Output the [X, Y] coordinate of the center of the cell containing the given text.  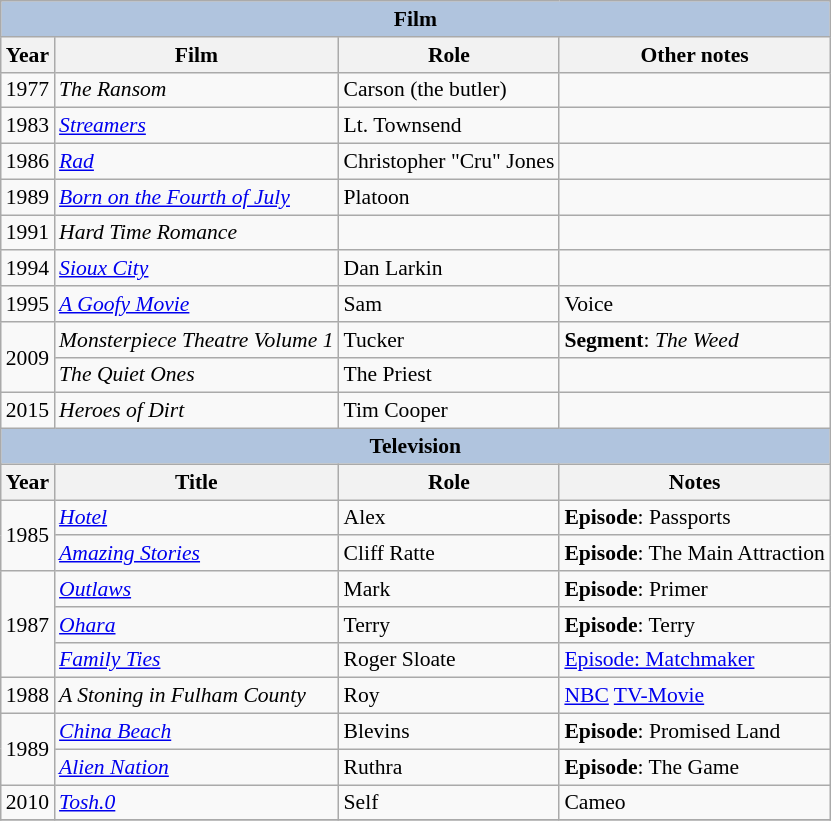
Heroes of Dirt [196, 411]
Blevins [450, 732]
Ohara [196, 625]
A Goofy Movie [196, 304]
Hotel [196, 518]
Cameo [694, 803]
Christopher "Cru" Jones [450, 162]
Self [450, 803]
1987 [28, 624]
Episode: The Game [694, 767]
Episode: The Main Attraction [694, 554]
Rad [196, 162]
Amazing Stories [196, 554]
Episode: Passports [694, 518]
Voice [694, 304]
Carson (the butler) [450, 90]
Tim Cooper [450, 411]
Roger Sloate [450, 660]
1985 [28, 536]
The Quiet Ones [196, 375]
Mark [450, 589]
2010 [28, 803]
A Stoning in Fulham County [196, 696]
Terry [450, 625]
Cliff Ratte [450, 554]
Episode: Matchmaker [694, 660]
Tosh.0 [196, 803]
Television [416, 447]
China Beach [196, 732]
Outlaws [196, 589]
Streamers [196, 126]
Born on the Fourth of July [196, 197]
Roy [450, 696]
2009 [28, 358]
Monsterpiece Theatre Volume 1 [196, 340]
Notes [694, 482]
1995 [28, 304]
1994 [28, 269]
Sam [450, 304]
Other notes [694, 55]
Segment: The Weed [694, 340]
Sioux City [196, 269]
Episode: Terry [694, 625]
Platoon [450, 197]
Lt. Townsend [450, 126]
1986 [28, 162]
The Ransom [196, 90]
Alex [450, 518]
1977 [28, 90]
Hard Time Romance [196, 233]
Tucker [450, 340]
Ruthra [450, 767]
Family Ties [196, 660]
Title [196, 482]
Episode: Primer [694, 589]
2015 [28, 411]
Alien Nation [196, 767]
Episode: Promised Land [694, 732]
Dan Larkin [450, 269]
1991 [28, 233]
1988 [28, 696]
1983 [28, 126]
The Priest [450, 375]
NBC TV-Movie [694, 696]
